Extract the (x, y) coordinate from the center of the cell holding the provided text.  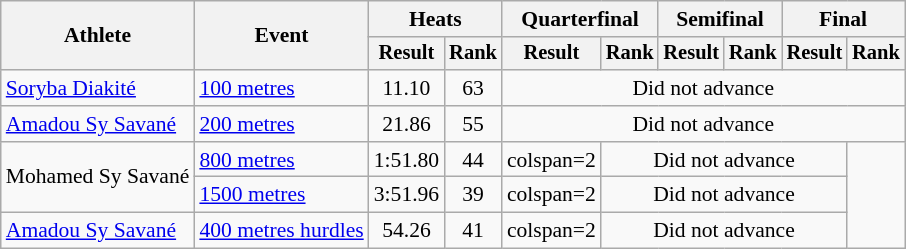
1500 metres (281, 195)
Soryba Diakité (98, 88)
200 metres (281, 124)
800 metres (281, 160)
Mohamed Sy Savané (98, 178)
400 metres hurdles (281, 231)
21.86 (406, 124)
11.10 (406, 88)
Event (281, 36)
Athlete (98, 36)
41 (473, 231)
63 (473, 88)
1:51.80 (406, 160)
Final (844, 19)
Quarterfinal (580, 19)
Semifinal (720, 19)
55 (473, 124)
39 (473, 195)
100 metres (281, 88)
Heats (436, 19)
3:51.96 (406, 195)
44 (473, 160)
54.26 (406, 231)
